Find where the given text appears and provide that cell's center as [x, y] coordinate. 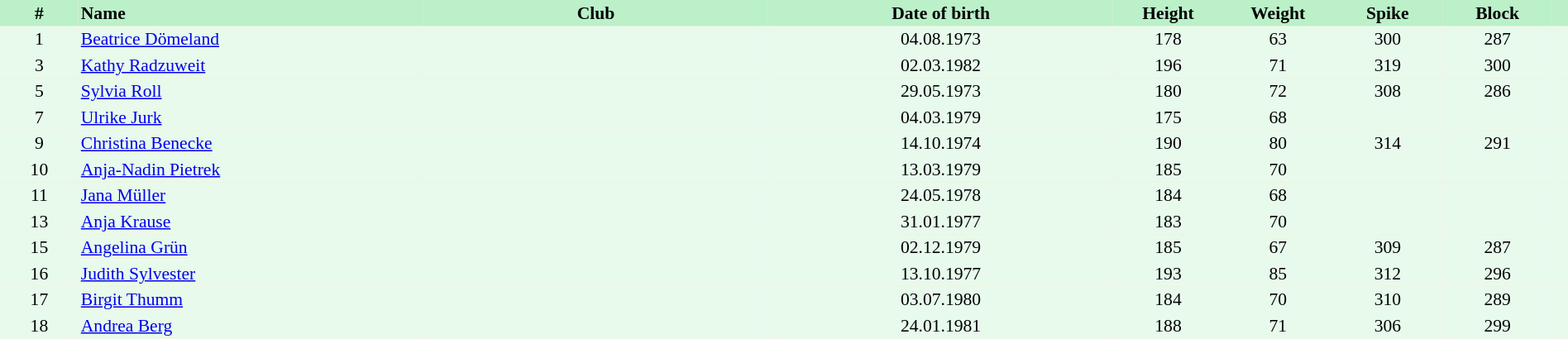
180 [1168, 91]
183 [1168, 222]
309 [1388, 248]
13.10.1977 [941, 274]
04.08.1973 [941, 40]
85 [1279, 274]
03.07.1980 [941, 299]
18 [40, 326]
11 [40, 195]
196 [1168, 65]
190 [1168, 144]
Spike [1388, 13]
31.01.1977 [941, 222]
Jana Müller [251, 195]
314 [1388, 144]
Angelina Grün [251, 248]
1 [40, 40]
9 [40, 144]
Birgit Thumm [251, 299]
13 [40, 222]
308 [1388, 91]
Christina Benecke [251, 144]
Ulrike Jurk [251, 117]
Sylvia Roll [251, 91]
Judith Sylvester [251, 274]
13.03.1979 [941, 169]
Anja-Nadin Pietrek [251, 169]
Kathy Radzuweit [251, 65]
16 [40, 274]
02.12.1979 [941, 248]
178 [1168, 40]
Block [1497, 13]
7 [40, 117]
63 [1279, 40]
310 [1388, 299]
Name [251, 13]
10 [40, 169]
24.01.1981 [941, 326]
29.05.1973 [941, 91]
175 [1168, 117]
319 [1388, 65]
Weight [1279, 13]
80 [1279, 144]
67 [1279, 248]
# [40, 13]
Date of birth [941, 13]
Andrea Berg [251, 326]
04.03.1979 [941, 117]
15 [40, 248]
312 [1388, 274]
14.10.1974 [941, 144]
289 [1497, 299]
5 [40, 91]
296 [1497, 274]
299 [1497, 326]
286 [1497, 91]
Club [595, 13]
Anja Krause [251, 222]
17 [40, 299]
193 [1168, 274]
Beatrice Dömeland [251, 40]
291 [1497, 144]
3 [40, 65]
24.05.1978 [941, 195]
306 [1388, 326]
Height [1168, 13]
72 [1279, 91]
188 [1168, 326]
02.03.1982 [941, 65]
